Return the [x, y] coordinate for the center point of the cell that contains the specified text.  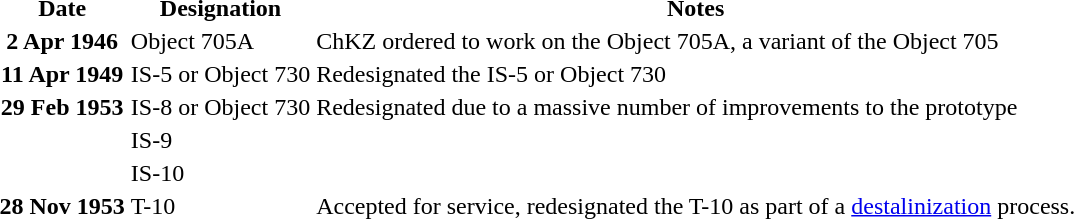
IS-5 or Object 730 [220, 74]
IS-9 [220, 140]
IS-8 or Object 730 [220, 107]
IS-10 [220, 173]
Object 705A [220, 41]
